Find where the given text appears and provide that cell's center as (X, Y) coordinate. 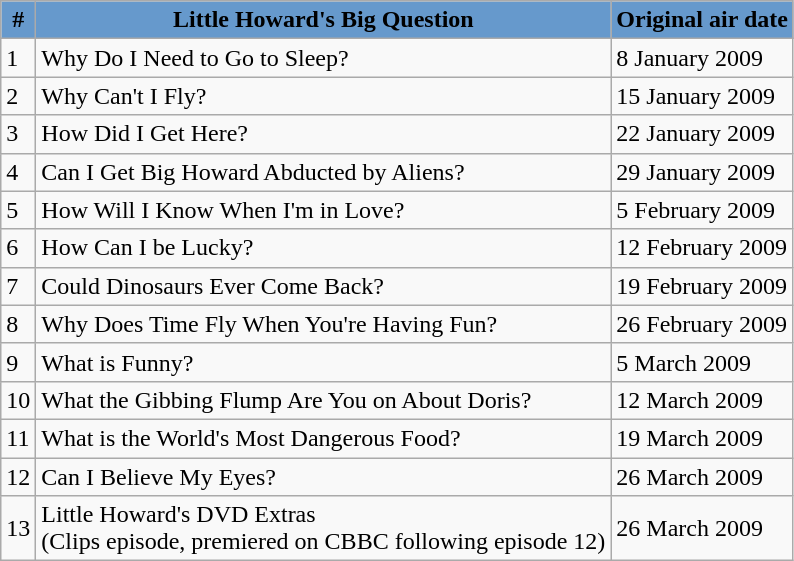
What is Funny? (324, 362)
4 (18, 172)
10 (18, 400)
What the Gibbing Flump Are You on About Doris? (324, 400)
Original air date (702, 20)
Little Howard's Big Question (324, 20)
12 March 2009 (702, 400)
13 (18, 528)
Little Howard's DVD Extras(Clips episode, premiered on CBBC following episode 12) (324, 528)
Why Does Time Fly When You're Having Fun? (324, 324)
Can I Get Big Howard Abducted by Aliens? (324, 172)
7 (18, 286)
# (18, 20)
Why Do I Need to Go to Sleep? (324, 58)
5 (18, 210)
Could Dinosaurs Ever Come Back? (324, 286)
22 January 2009 (702, 134)
How Did I Get Here? (324, 134)
3 (18, 134)
11 (18, 438)
Can I Believe My Eyes? (324, 477)
8 January 2009 (702, 58)
26 February 2009 (702, 324)
29 January 2009 (702, 172)
12 (18, 477)
8 (18, 324)
19 February 2009 (702, 286)
What is the World's Most Dangerous Food? (324, 438)
9 (18, 362)
1 (18, 58)
19 March 2009 (702, 438)
12 February 2009 (702, 248)
How Can I be Lucky? (324, 248)
15 January 2009 (702, 96)
5 March 2009 (702, 362)
Why Can't I Fly? (324, 96)
5 February 2009 (702, 210)
2 (18, 96)
How Will I Know When I'm in Love? (324, 210)
6 (18, 248)
